Detect which cell encompasses the target text, then output its (X, Y) center coordinate. 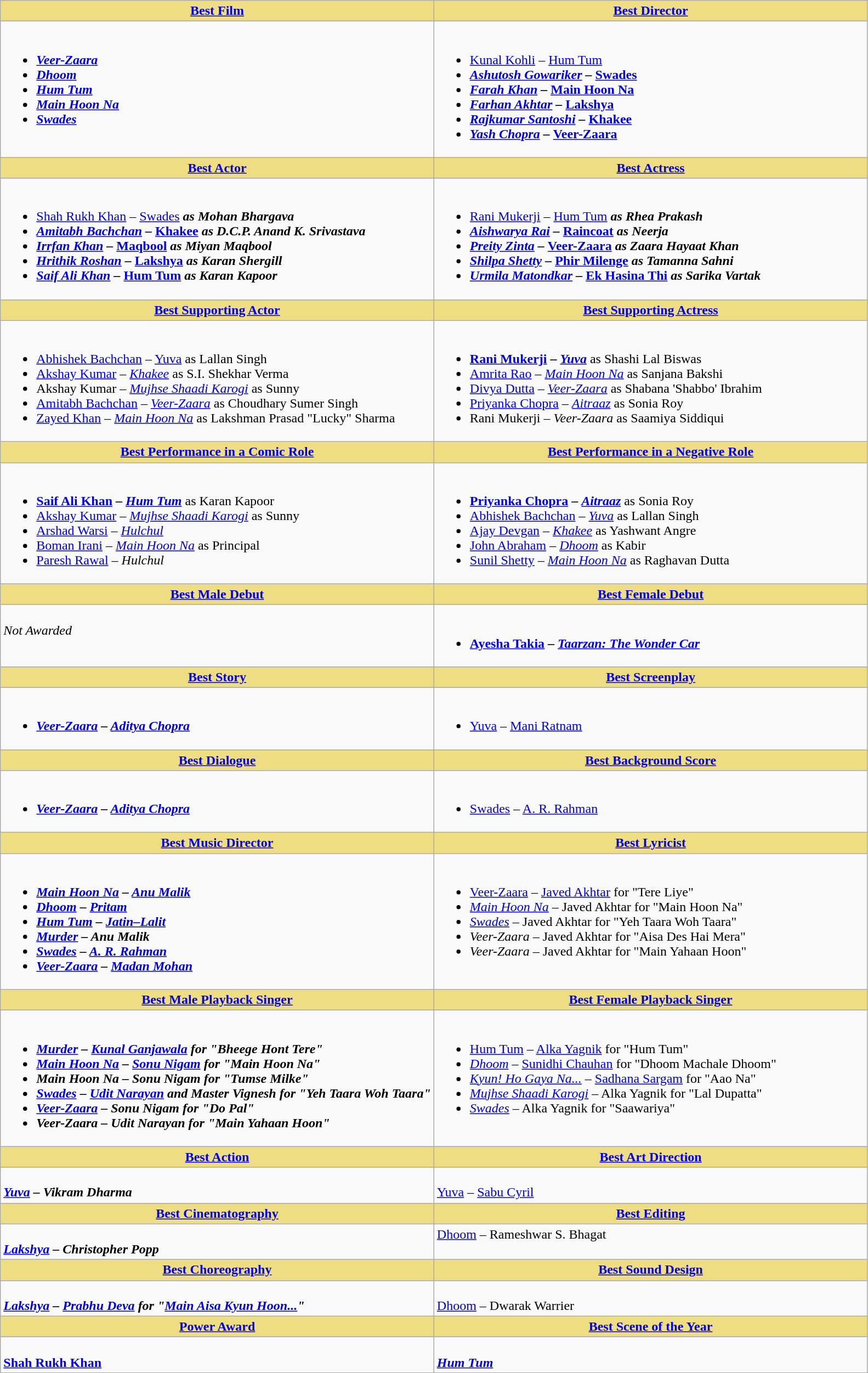
Best Actor (217, 168)
Best Choreography (217, 1270)
Best Screenplay (650, 677)
Best Art Direction (650, 1157)
Swades – A. R. Rahman (650, 802)
Not Awarded (217, 635)
Yuva – Sabu Cyril (650, 1185)
Yuva – Mani Ratnam (650, 719)
Best Action (217, 1157)
Ayesha Takia – Taarzan: The Wonder Car (650, 635)
Best Performance in a Negative Role (650, 452)
Hum Tum (650, 1355)
Best Music Director (217, 843)
Best Story (217, 677)
Yuva – Vikram Dharma (217, 1185)
Best Sound Design (650, 1270)
Best Film (217, 11)
Lakshya – Prabhu Deva for "Main Aisa Kyun Hoon..." (217, 1298)
Dhoom – Rameshwar S. Bhagat (650, 1242)
Best Director (650, 11)
Dhoom – Dwarak Warrier (650, 1298)
Best Performance in a Comic Role (217, 452)
Best Editing (650, 1213)
Best Lyricist (650, 843)
Best Actress (650, 168)
Power Award (217, 1326)
Best Dialogue (217, 760)
Shah Rukh Khan (217, 1355)
Best Scene of the Year (650, 1326)
Best Supporting Actress (650, 310)
Best Cinematography (217, 1213)
Kunal Kohli – Hum Tum Ashutosh Gowariker – SwadesFarah Khan – Main Hoon NaFarhan Akhtar – LakshyaRajkumar Santoshi – KhakeeYash Chopra – Veer-Zaara (650, 89)
Best Female Playback Singer (650, 1000)
Best Supporting Actor (217, 310)
Best Male Debut (217, 594)
Best Male Playback Singer (217, 1000)
Veer-Zaara DhoomHum TumMain Hoon NaSwades (217, 89)
Best Background Score (650, 760)
Lakshya – Christopher Popp (217, 1242)
Best Female Debut (650, 594)
Main Hoon Na – Anu Malik Dhoom – PritamHum Tum – Jatin–LalitMurder – Anu MalikSwades – A. R. RahmanVeer-Zaara – Madan Mohan (217, 922)
